Provide the (x, y) coordinate of the cell's center where the given text is located.  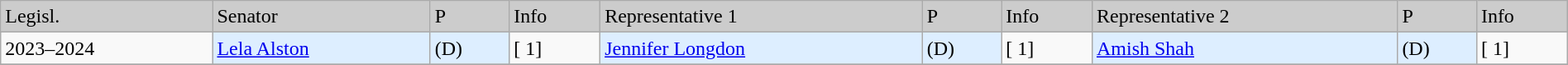
Representative 2 (1244, 17)
Legisl. (107, 17)
Amish Shah (1244, 48)
Representative 1 (762, 17)
2023–2024 (107, 48)
Lela Alston (321, 48)
Jennifer Longdon (762, 48)
Senator (321, 17)
